Return the (x, y) coordinate for the center point of the cell that contains the specified text.  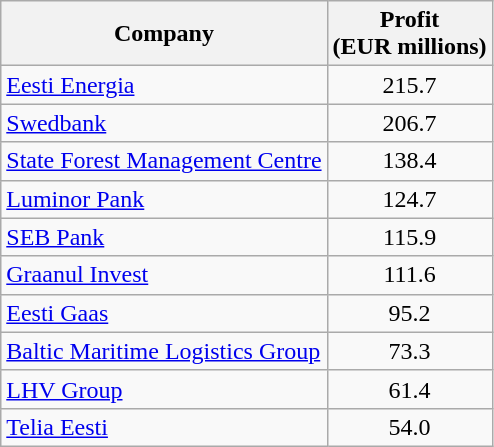
138.4 (410, 161)
Telia Eesti (164, 427)
111.6 (410, 275)
61.4 (410, 389)
SEB Pank (164, 237)
73.3 (410, 351)
Profit(EUR millions) (410, 34)
Graanul Invest (164, 275)
Swedbank (164, 123)
Baltic Maritime Logistics Group (164, 351)
206.7 (410, 123)
115.9 (410, 237)
95.2 (410, 313)
Company (164, 34)
Eesti Energia (164, 85)
State Forest Management Centre (164, 161)
54.0 (410, 427)
124.7 (410, 199)
Eesti Gaas (164, 313)
Luminor Pank (164, 199)
215.7 (410, 85)
LHV Group (164, 389)
